Pinpoint the cell where the given text exists, returning its [X, Y] midpoint coordinate. 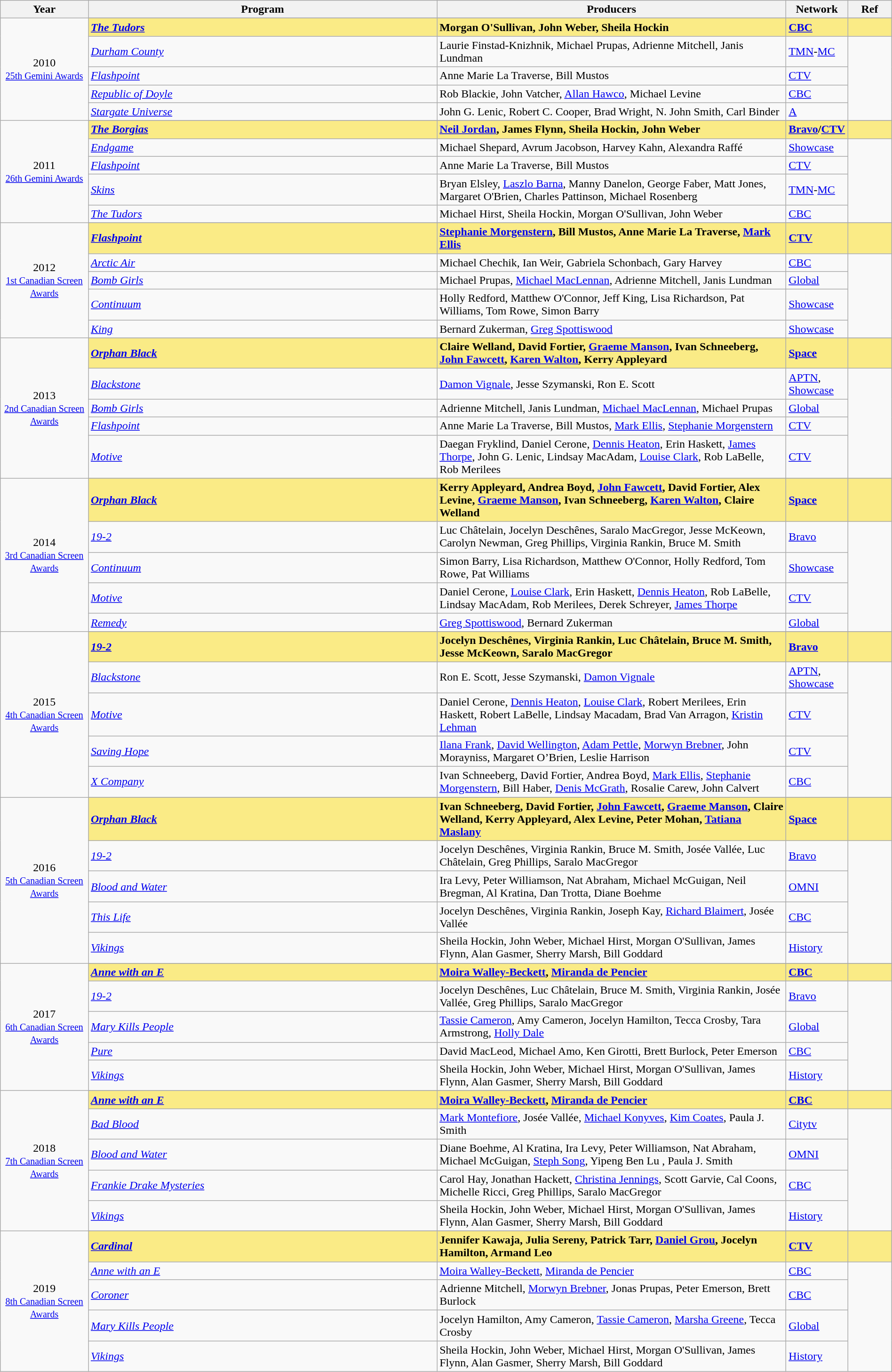
Adrienne Mitchell, Morwyn Brebner, Jonas Prupas, Peter Emerson, Brett Burlock [612, 1295]
Jocelyn Deschênes, Virginia Rankin, Bruce M. Smith, Josée Vallée, Luc Châtelain, Greg Phillips, Saralo MacGregor [612, 856]
Jocelyn Deschênes, Virginia Rankin, Luc Châtelain, Bruce M. Smith, Jesse McKeown, Saralo MacGregor [612, 647]
Durham County [263, 52]
Citytv [817, 1124]
Endgame [263, 147]
20143rd Canadian Screen Awards [44, 554]
A [817, 112]
Jennifer Kawaja, Julia Sereny, Patrick Tarr, Daniel Grou, Jocelyn Hamilton, Armand Leo [612, 1246]
Saving Hope [263, 751]
Producers [612, 9]
Ivan Schneeberg, David Fortier, John Fawcett, Graeme Manson, Claire Welland, Kerry Appleyard, Alex Levine, Peter Mohan, Tatiana Maslany [612, 819]
Daegan Fryklind, Daniel Cerone, Dennis Heaton, Erin Haskett, James Thorpe, John G. Lenic, Lindsay MacAdam, Louise Clark, Rob LaBelle, Rob Merilees [612, 457]
Skins [263, 189]
20121st Canadian Screen Awards [44, 280]
Simon Barry, Lisa Richardson, Matthew O'Connor, Holly Redford, Tom Rowe, Pat Williams [612, 568]
20187th Canadian Screen Awards [44, 1161]
Mark Montefiore, Josée Vallée, Michael Konyves, Kim Coates, Paula J. Smith [612, 1124]
20132nd Canadian Screen Awards [44, 408]
Bravo/CTV [817, 129]
Bernard Zukerman, Greg Spottiswood [612, 329]
Cardinal [263, 1246]
King [263, 329]
Anne Marie La Traverse, Bill Mustos, Mark Ellis, Stephanie Morgenstern [612, 426]
Holly Redford, Matthew O'Connor, Jeff King, Lisa Richardson, Pat Williams, Tom Rowe, Simon Barry [612, 305]
Frankie Drake Mysteries [263, 1185]
Ivan Schneeberg, David Fortier, Andrea Boyd, Mark Ellis, Stephanie Morgenstern, Bill Haber, Denis McGrath, Rosalie Carew, John Calvert [612, 782]
John G. Lenic, Robert C. Cooper, Brad Wright, N. John Smith, Carl Binder [612, 112]
Jocelyn Deschênes, Virginia Rankin, Joseph Kay, Richard Blaimert, Josée Vallée [612, 917]
Diane Boehme, Al Kratina, Ira Levy, Peter Williamson, Nat Abraham, Michael McGuigan, Steph Song, Yipeng Ben Lu , Paula J. Smith [612, 1154]
Republic of Doyle [263, 94]
Michael Chechik, Ian Weir, Gabriela Schonbach, Gary Harvey [612, 262]
Kerry Appleyard, Andrea Boyd, John Fawcett, David Fortier, Alex Levine, Graeme Manson, Ivan Schneeberg, Karen Walton, Claire Welland [612, 500]
The Borgias [263, 129]
Ref [870, 9]
Claire Welland, David Fortier, Graeme Manson, Ivan Schneeberg, John Fawcett, Karen Walton, Kerry Appleyard [612, 353]
Coroner [263, 1295]
Greg Spottiswood, Bernard Zukerman [612, 622]
Morgan O'Sullivan, John Weber, Sheila Hockin [612, 27]
Tassie Cameron, Amy Cameron, Jocelyn Hamilton, Tecca Crosby, Tara Armstrong, Holly Dale [612, 1027]
Remedy [263, 622]
Rob Blackie, John Vatcher, Allan Hawco, Michael Levine [612, 94]
Stargate Universe [263, 112]
20176th Canadian Screen Awards [44, 1027]
Arctic Air [263, 262]
20198th Canadian Screen Awards [44, 1301]
Luc Châtelain, Jocelyn Deschênes, Saralo MacGregor, Jesse McKeown, Carolyn Newman, Greg Phillips, Virginia Rankin, Bruce M. Smith [612, 537]
Daniel Cerone, Dennis Heaton, Louise Clark, Robert Merilees, Erin Haskett, Robert LaBelle, Lindsay Macadam, Brad Van Arragon, Kristin Lehman [612, 714]
Neil Jordan, James Flynn, Sheila Hockin, John Weber [612, 129]
Year [44, 9]
20154th Canadian Screen Awards [44, 714]
201025th Gemini Awards [44, 70]
Adrienne Mitchell, Janis Lundman, Michael MacLennan, Michael Prupas [612, 408]
Michael Hirst, Sheila Hockin, Morgan O'Sullivan, John Weber [612, 214]
Pure [263, 1051]
Michael Prupas, Michael MacLennan, Adrienne Mitchell, Janis Lundman [612, 281]
Program [263, 9]
Damon Vignale, Jesse Szymanski, Ron E. Scott [612, 384]
This Life [263, 917]
Ilana Frank, David Wellington, Adam Pettle, Morwyn Brebner, John Morayniss, Margaret O’Brien, Leslie Harrison [612, 751]
Ira Levy, Peter Williamson, Nat Abraham, Michael McGuigan, Neil Bregman, Al Kratina, Dan Trotta, Diane Boehme [612, 887]
David MacLeod, Michael Amo, Ken Girotti, Brett Burlock, Peter Emerson [612, 1051]
Bryan Elsley, Laszlo Barna, Manny Danelon, George Faber, Matt Jones, Margaret O'Brien, Charles Pattinson, Michael Rosenberg [612, 189]
Daniel Cerone, Louise Clark, Erin Haskett, Dennis Heaton, Rob LaBelle, Lindsay MacAdam, Rob Merilees, Derek Schreyer, James Thorpe [612, 598]
Network [817, 9]
Jocelyn Hamilton, Amy Cameron, Tassie Cameron, Marsha Greene, Tecca Crosby [612, 1325]
Bad Blood [263, 1124]
Stephanie Morgenstern, Bill Mustos, Anne Marie La Traverse, Mark Ellis [612, 238]
X Company [263, 782]
20165th Canadian Screen Awards [44, 880]
Laurie Finstad-Knizhnik, Michael Prupas, Adrienne Mitchell, Janis Lundman [612, 52]
Jocelyn Deschênes, Luc Châtelain, Bruce M. Smith, Virginia Rankin, Josée Vallée, Greg Phillips, Saralo MacGregor [612, 996]
201126th Gemini Awards [44, 171]
Carol Hay, Jonathan Hackett, Christina Jennings, Scott Garvie, Cal Coons, Michelle Ricci, Greg Phillips, Saralo MacGregor [612, 1185]
Ron E. Scott, Jesse Szymanski, Damon Vignale [612, 677]
Michael Shepard, Avrum Jacobson, Harvey Kahn, Alexandra Raffé [612, 147]
